Provide the (X, Y) coordinate of the cell's center where the given text is located.  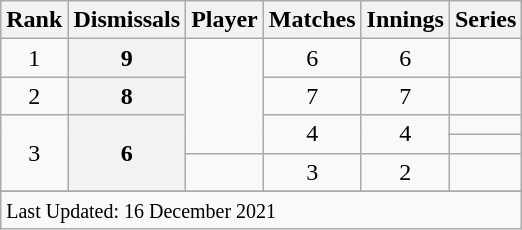
Innings (405, 20)
1 (34, 58)
Series (485, 20)
Rank (34, 20)
9 (127, 58)
Dismissals (127, 20)
Player (225, 20)
Matches (312, 20)
8 (127, 96)
Last Updated: 16 December 2021 (262, 210)
